Scan for the cell matching the given text and deliver its (x, y) coordinate at center. 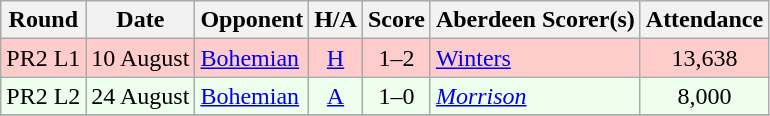
1–0 (396, 96)
10 August (140, 58)
Aberdeen Scorer(s) (535, 20)
Opponent (252, 20)
Morrison (535, 96)
Winters (535, 58)
A (336, 96)
PR2 L1 (44, 58)
Date (140, 20)
13,638 (704, 58)
Round (44, 20)
8,000 (704, 96)
H (336, 58)
1–2 (396, 58)
H/A (336, 20)
Score (396, 20)
Attendance (704, 20)
PR2 L2 (44, 96)
24 August (140, 96)
